Search for the cell housing the specified text and yield its [X, Y] center coordinate. 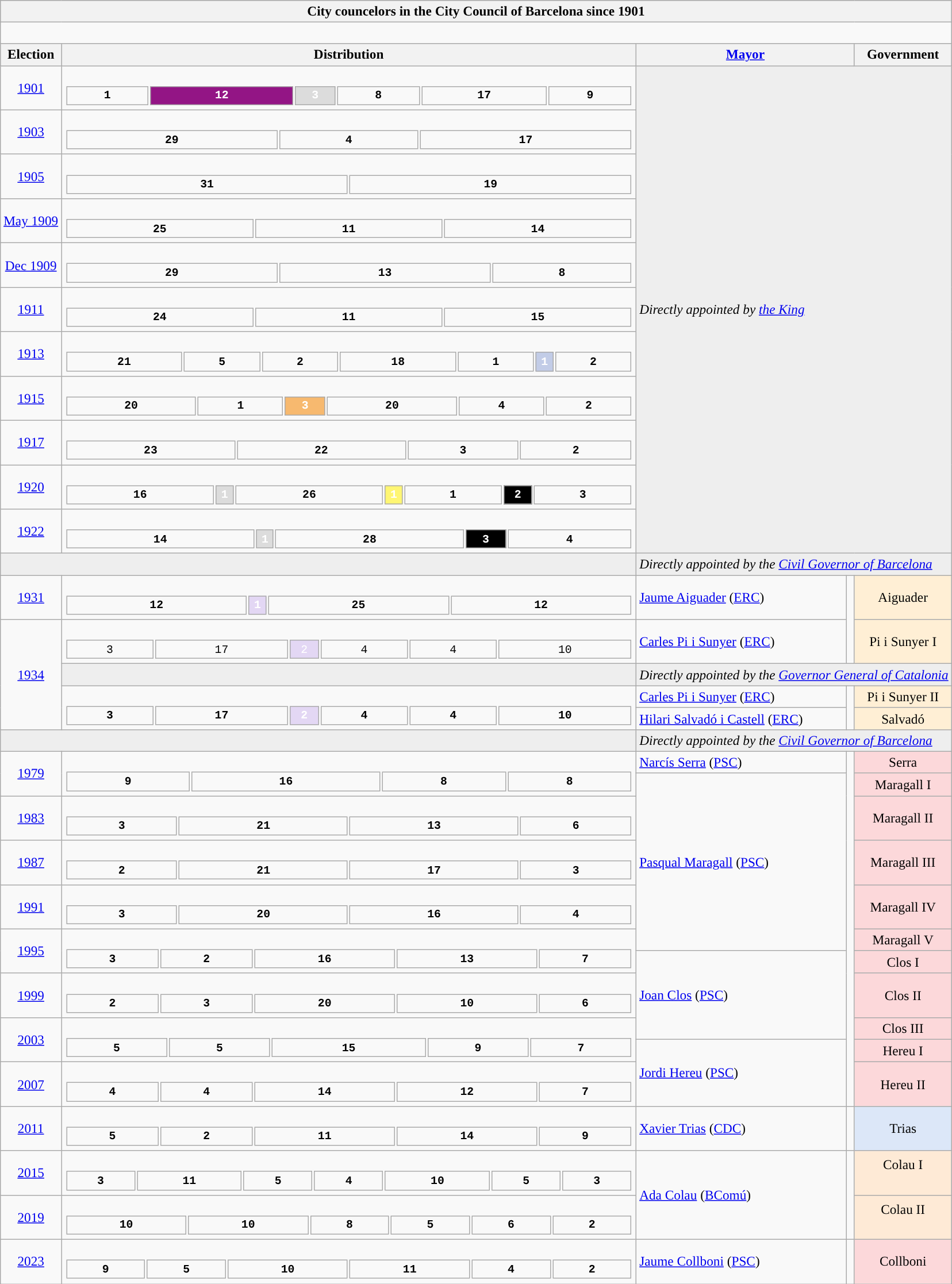
23 [151, 449]
May 1909 [31, 221]
Maragall IV [903, 907]
24 [160, 317]
2011 [31, 1128]
Clos II [903, 995]
Serra [903, 762]
Mayor [745, 55]
2003 [31, 1039]
Xavier Trias (CDC) [742, 1128]
1913 [31, 354]
29 13 8 [349, 264]
3 11 5 4 10 5 3 [349, 1172]
9 16 8 8 [349, 774]
1920 [31, 486]
31 19 [349, 176]
23 22 3 2 [349, 443]
2007 [31, 1084]
Clos III [903, 1028]
Maragall III [903, 862]
Colau I [903, 1172]
Hereu II [903, 1084]
Maragall V [903, 940]
1934 [31, 674]
Jaume Collboni (PSC) [742, 1261]
25 11 14 [349, 221]
4 4 14 12 7 [349, 1084]
19 [490, 184]
Narcís Serra (PSC) [742, 762]
2 21 17 3 [349, 862]
1931 [31, 597]
2023 [31, 1261]
Pi i Sunyer II [903, 697]
18 [398, 361]
2015 [31, 1172]
21 5 2 18 1 1 2 [349, 354]
3 2 16 13 7 [349, 951]
Ada Colau (BComú) [742, 1195]
1983 [31, 817]
12 1 25 12 [349, 597]
Dec 1909 [31, 264]
Government [903, 55]
2019 [31, 1217]
1991 [31, 907]
1979 [31, 774]
Jaume Aiguader (ERC) [742, 597]
5 2 11 14 9 [349, 1128]
3 20 16 4 [349, 907]
Joan Clos (PSC) [742, 995]
1987 [31, 862]
Maragall I [903, 784]
1911 [31, 309]
Aiguader [903, 597]
26 [309, 494]
1901 [31, 87]
24 11 15 [349, 309]
28 [370, 539]
29 4 17 [349, 132]
1917 [31, 443]
Election [31, 55]
5 5 15 9 7 [349, 1039]
Collboni [903, 1261]
Colau II [903, 1217]
10 10 8 5 6 2 [349, 1217]
1 12 3 8 17 9 [349, 87]
Maragall II [903, 817]
Salvadó [903, 718]
Directly appointed by the Governor General of Catalonia [794, 674]
3 21 13 6 [349, 817]
Directly appointed by the King [794, 309]
22 [321, 449]
20 1 3 20 4 2 [349, 398]
1915 [31, 398]
Distribution [349, 55]
14 1 28 3 4 [349, 531]
City councelors in the City Council of Barcelona since 1901 [476, 11]
Pasqual Maragall (PSC) [742, 862]
1995 [31, 951]
Hereu I [903, 1051]
1903 [31, 132]
Hilari Salvadó i Castell (ERC) [742, 718]
1999 [31, 995]
31 [207, 184]
Jordi Hereu (PSC) [742, 1072]
16 1 26 1 1 2 3 [349, 486]
Pi i Sunyer I [903, 641]
2 3 20 10 6 [349, 995]
1905 [31, 176]
9 5 10 11 4 2 [349, 1261]
Trias [903, 1128]
Clos I [903, 962]
1922 [31, 531]
